Search for the cell housing the specified text and yield its (x, y) center coordinate. 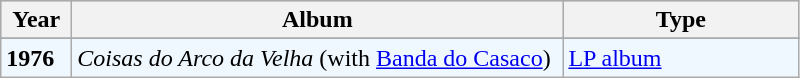
Album (318, 20)
1976 (36, 58)
Type (681, 20)
Coisas do Arco da Velha (with Banda do Casaco) (318, 58)
Year (36, 20)
LP album (681, 58)
